Output the (X, Y) coordinate of the center of the cell containing the given text.  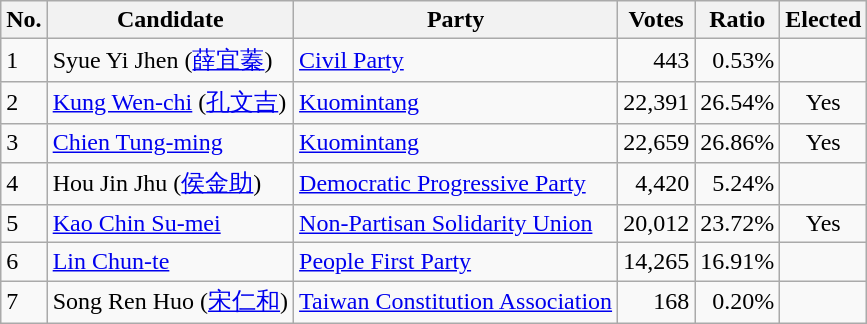
443 (656, 60)
People First Party (456, 262)
7 (24, 302)
No. (24, 20)
Kao Chin Su-mei (170, 224)
3 (24, 143)
Votes (656, 20)
Lin Chun-te (170, 262)
6 (24, 262)
5.24% (738, 184)
20,012 (656, 224)
Non-Partisan Solidarity Union (456, 224)
Ratio (738, 20)
Syue Yi Jhen (薛宜蓁) (170, 60)
4,420 (656, 184)
22,391 (656, 102)
168 (656, 302)
0.20% (738, 302)
16.91% (738, 262)
26.54% (738, 102)
Taiwan Constitution Association (456, 302)
4 (24, 184)
Civil Party (456, 60)
Elected (824, 20)
22,659 (656, 143)
Party (456, 20)
Democratic Progressive Party (456, 184)
14,265 (656, 262)
Candidate (170, 20)
0.53% (738, 60)
23.72% (738, 224)
Hou Jin Jhu (侯金助) (170, 184)
Kung Wen-chi (孔文吉) (170, 102)
Song Ren Huo (宋仁和) (170, 302)
5 (24, 224)
26.86% (738, 143)
1 (24, 60)
Chien Tung-ming (170, 143)
2 (24, 102)
